For the text-containing cell, return its midpoint in (x, y) coordinate format. 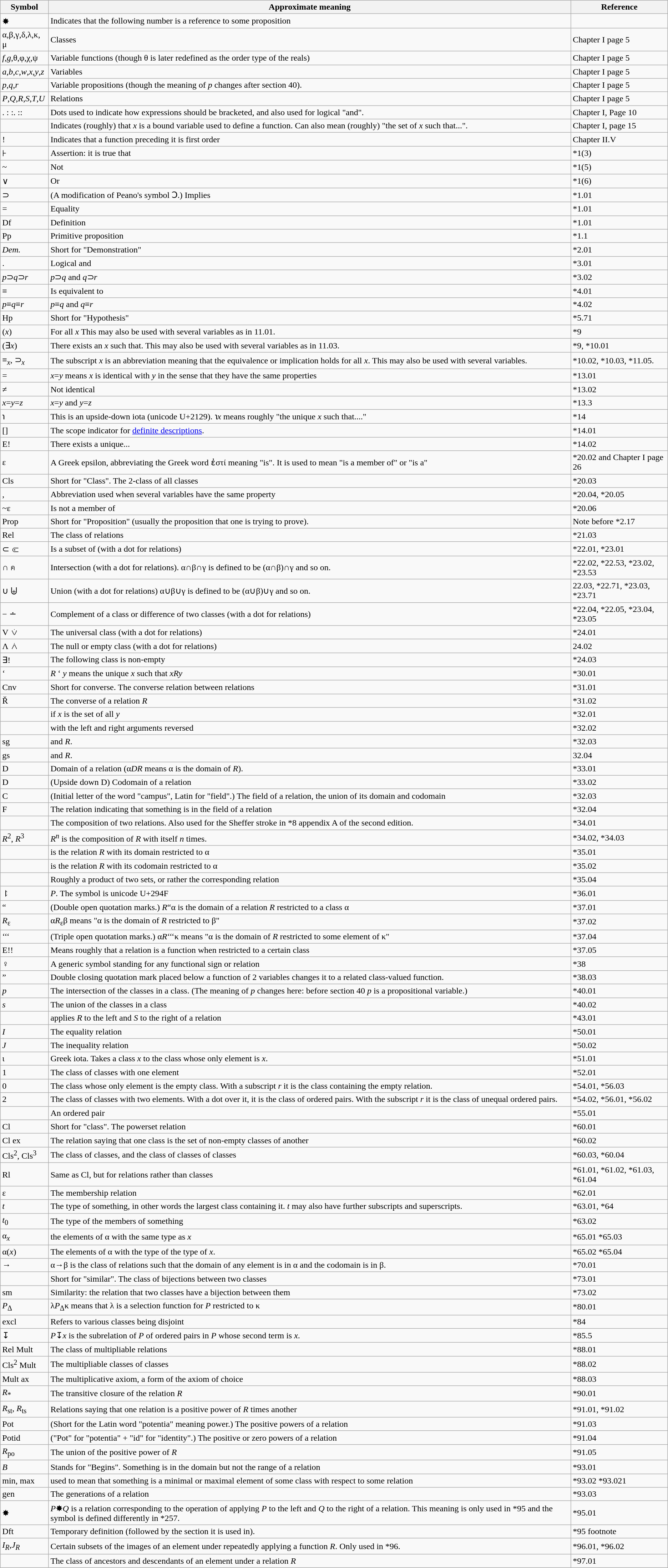
Stands for "Begins". Something is in the domain but not the range of a relation (310, 1467)
~ (24, 167)
*95 footnote (619, 1532)
p≡q≡r (24, 305)
*24.01 (619, 632)
Rε (24, 922)
Variable propositions (though the meaning of p changes after section 40). (310, 85)
*34.01 (619, 823)
gen (24, 1494)
Dem. (24, 250)
∃! (24, 660)
The class of classes, and the class of classes of classes (310, 1155)
Short for "Hypothesis" (310, 318)
Same as Cl, but for relations rather than classes (310, 1175)
*1.1 (619, 236)
∨ (24, 181)
the elements of α with the same type as x (310, 1237)
Short for "Demonstration" (310, 250)
22.03, *22.71, *23.03, *23.71 (619, 591)
P↧x is the subrelation of P of ordered pairs in P whose second term is x. (310, 1335)
*20.06 (619, 508)
*22.01, *23.01 (619, 549)
The following class is non-empty (310, 660)
⊦ (24, 153)
αx (24, 1237)
*2.01 (619, 250)
*35.04 (619, 879)
p,q,r (24, 85)
Not identical (310, 389)
F (24, 809)
∪ ⨄ (24, 591)
Rn is the composition of R with itself n times. (310, 838)
The multiplicative axiom, a form of the axiom of choice (310, 1379)
p≡q and q≡r (310, 305)
The inequality relation (310, 1045)
*20.04, *20.05 (619, 494)
f,g,θ,φ,χ,ψ (24, 58)
Rel (24, 535)
J (24, 1045)
A generic symbol standing for any functional sign or relation (310, 964)
*13.3 (619, 403)
Chapter II.V (619, 139)
Certain subsets of the images of an element under repeatedly applying a function R. Only used in *96. (310, 1546)
(A modification of Peano's symbol Ɔ.) Implies (310, 195)
p⊃q⊃r (24, 277)
*60.03, *60.04 (619, 1155)
*61.01, *61.02, *61.03, *61.04 (619, 1175)
0 (24, 1086)
*96.01, *96.02 (619, 1546)
*50.02 (619, 1045)
, (24, 494)
*37.02 (619, 922)
A Greek epsilon, abbreviating the Greek word ἐστί meaning "is". It is used to mean "is a member of" or "is a" (310, 462)
(Upside down D) Codomain of a relation (310, 782)
Pot (24, 1424)
∩ ⩀ (24, 568)
The class of ancestors and descendants of an element under a relation R (310, 1561)
is the relation R with its domain restricted to α (310, 852)
*88.03 (619, 1379)
α→β is the class of relations such that the domain of any element is in α and the codomain is in β. (310, 1265)
Approximate meaning (310, 7)
♀ (24, 964)
The class of relations (310, 535)
Chapter I, page 15 (619, 126)
*5.71 (619, 318)
*33.02 (619, 782)
Definition (310, 223)
Relations saying that one relation is a positive power of R times another (310, 1409)
x=y and y=z (310, 403)
*50.01 (619, 1032)
! (24, 139)
32.04 (619, 755)
a,b,c,w,x,y,z (24, 72)
*1(6) (619, 181)
*22.02, *22.53, *23.02, *23.53 (619, 568)
The class of multipliable relations (310, 1349)
Double closing quotation mark placed below a function of 2 variables changes it to a related class-valued function. (310, 977)
‘ (24, 674)
2 (24, 1099)
x=y=z (24, 403)
Ř (24, 701)
*37.01 (619, 907)
≡x, ⊃x (24, 361)
Complement of a class or difference of two classes (with a dot for relations) (310, 614)
*60.02 (619, 1140)
*97.01 (619, 1561)
x=y means x is identical with y in the sense that they have the same properties (310, 376)
R* (24, 1394)
Greek iota. Takes a class x to the class whose only element is x. (310, 1059)
Not (310, 167)
Short for converse. The converse relation between relations (310, 687)
p (24, 991)
Cnv (24, 687)
Relations (310, 99)
This is an upside-down iota (unicode U+2129). ℩x means roughly "the unique x such that...." (310, 417)
Classes (310, 39)
The elements of α with the type of the type of x. (310, 1252)
s (24, 1005)
*32.04 (619, 809)
*54.02, *56.01, *56.02 (619, 1099)
Equality (310, 209)
Indicates that the following number is a reference to some proposition (310, 21)
*22.04, *22.05, *23.04, *23.05 (619, 614)
used to mean that something is a minimal or maximal element of some class with respect to some relation (310, 1481)
E!! (24, 950)
sm (24, 1292)
*63.02 (619, 1221)
*35.01 (619, 852)
Cls2, Cls3 (24, 1155)
There exists a unique... (310, 444)
*14 (619, 417)
The class whose only element is the empty class. With a subscript r it is the class containing the empty relation. (310, 1086)
*43.01 (619, 1018)
αRεβ means "α is the domain of R restricted to β" (310, 922)
R ‘ y means the unique x such that xRy (310, 674)
*90.01 (619, 1394)
The subscript x is an abbreviation meaning that the equivalence or implication holds for all x. This may also be used with several variables. (310, 361)
⊂ ⪽ (24, 549)
PΔ (24, 1307)
Is equivalent to (310, 291)
~ε (24, 508)
Variable functions (though θ is later redefined as the order type of the reals) (310, 58)
(Double open quotation marks.) R“α is the domain of a relation R restricted to a class α (310, 907)
*3.01 (619, 263)
Pp (24, 236)
The union of the positive power of R (310, 1452)
*33.01 (619, 768)
Domain of a relation (αDR means α is the domain of R). (310, 768)
*95.01 (619, 1513)
The composition of two relations. Also used for the Sheffer stroke in *8 appendix A of the second edition. (310, 823)
*9 (619, 332)
Refers to various classes being disjoint (310, 1322)
*1(3) (619, 153)
1 (24, 1072)
Cl ex (24, 1140)
[] (24, 430)
℩ (24, 417)
*62.01 (619, 1193)
B (24, 1467)
*20.02 and Chapter I page 26 (619, 462)
Indicates (roughly) that x is a bound variable used to define a function. Can also mean (roughly) "the set of x such that...". (310, 126)
Is not a member of (310, 508)
Short for "Class". The 2-class of all classes (310, 481)
*31.01 (619, 687)
Symbol (24, 7)
There exists an x such that. This may also be used with several variables as in 11.03. (310, 346)
*65.02 *65.04 (619, 1252)
Rst, Rts (24, 1409)
Variables (310, 72)
*32.01 (619, 714)
Rpo (24, 1452)
α,β,γ,δ,λ,κ, μ (24, 39)
(x) (24, 332)
min, max (24, 1481)
*37.04 (619, 936)
Reference (619, 7)
*37.05 (619, 950)
Is a subset of (with a dot for relations) (310, 549)
if x is the set of all y (310, 714)
is the relation R with its codomain restricted to α (310, 866)
I (24, 1032)
*40.02 (619, 1005)
Df (24, 223)
gs (24, 755)
The relation indicating that something is in the field of a relation (310, 809)
α(x) (24, 1252)
24.02 (619, 646)
*14.02 (619, 444)
*51.01 (619, 1059)
The type of the members of something (310, 1221)
*93.02 *93.021 (619, 1481)
“ (24, 907)
Prop (24, 521)
. (24, 263)
For all x This may also be used with several variables as in 11.01. (310, 332)
Potid (24, 1437)
with the left and right arguments reversed (310, 728)
*73.01 (619, 1279)
(Triple open quotation marks.) αR‘‘‘κ means "α is the domain of R restricted to some element of κ" (310, 936)
⥏ (24, 893)
Hp (24, 318)
*13.01 (619, 376)
The multipliable classes of classes (310, 1364)
*31.02 (619, 701)
*60.01 (619, 1127)
R2, R3 (24, 838)
Means roughly that a relation is a function when restricted to a certain class (310, 950)
V ⩒ (24, 632)
Short for "class". The powerset relation (310, 1127)
The scope indicator for definite descriptions. (310, 430)
The equality relation (310, 1032)
*35.02 (619, 866)
sg (24, 741)
⊃ (24, 195)
(Initial letter of the word "campus", Latin for "field".) The field of a relation, the union of its domain and codomain (310, 796)
*14.01 (619, 430)
” (24, 977)
*3.02 (619, 277)
p⊃q and q⊃r (310, 277)
The relation saying that one class is the set of non-empty classes of another (310, 1140)
The converse of a relation R (310, 701)
Mult ax (24, 1379)
C (24, 796)
*84 (619, 1322)
Roughly a product of two sets, or rather the corresponding relation (310, 879)
*91.01, *91.02 (619, 1409)
IR,JR (24, 1546)
↧ (24, 1335)
*70.01 (619, 1265)
*85.5 (619, 1335)
The class of classes with one element (310, 1072)
Intersection (with a dot for relations). α∩β∩γ is defined to be (α∩β)∩γ and so on. (310, 568)
(∃x) (24, 346)
Λ ⩑ (24, 646)
applies R to the left and S to the right of a relation (310, 1018)
*88.01 (619, 1349)
excl (24, 1322)
Note before *2.17 (619, 521)
Logical and (310, 263)
*91.03 (619, 1424)
λPΔκ means that λ is a selection function for P restricted to κ (310, 1307)
t (24, 1206)
An ordered pair (310, 1113)
*91.04 (619, 1437)
Cls2 Mult (24, 1364)
*38.03 (619, 977)
(Short for the Latin word "potentia" meaning power.) The positive powers of a relation (310, 1424)
t0 (24, 1221)
Assertion: it is true that (310, 153)
The type of something, in other words the largest class containing it. t may also have further subscripts and superscripts. (310, 1206)
*38 (619, 964)
*4.01 (619, 291)
The universal class (with a dot for relations) (310, 632)
ι (24, 1059)
− ∸ (24, 614)
*93.01 (619, 1467)
Cls (24, 481)
P. The symbol is unicode U+294F (310, 893)
Or (310, 181)
Temporary definition (followed by the section it is used in). (310, 1532)
The generations of a relation (310, 1494)
*21.03 (619, 535)
. : :. :: (24, 112)
*63.01, *64 (619, 1206)
*65.01 *65.03 (619, 1237)
≡ (24, 291)
*32.02 (619, 728)
*73.02 (619, 1292)
→ (24, 1265)
*10.02, *10.03, *11.05. (619, 361)
*24.03 (619, 660)
Rl (24, 1175)
Indicates that a function preceding it is first order (310, 139)
‘‘‘ (24, 936)
*9, *10.01 (619, 346)
Rel Mult (24, 1349)
Short for "Proposition" (usually the proposition that one is trying to prove). (310, 521)
*54.01, *56.03 (619, 1086)
Chapter I, Page 10 (619, 112)
Dots used to indicate how expressions should be bracketed, and also used for logical "and". (310, 112)
*1(5) (619, 167)
*88.02 (619, 1364)
Short for "similar". The class of bijections between two classes (310, 1279)
Similarity: the relation that two classes have a bijection between them (310, 1292)
The union of the classes in a class (310, 1005)
*93.03 (619, 1494)
≠ (24, 389)
*13.02 (619, 389)
Primitive proposition (310, 236)
*40.01 (619, 991)
Union (with a dot for relations) α∪β∪γ is defined to be (α∪β)∪γ and so on. (310, 591)
*52.01 (619, 1072)
*20.03 (619, 481)
The membership relation (310, 1193)
The null or empty class (with a dot for relations) (310, 646)
Dft (24, 1532)
*30.01 (619, 674)
Abbreviation used when several variables have the same property (310, 494)
The intersection of the classes in a class. (The meaning of p changes here: before section 40 p is a propositional variable.) (310, 991)
*55.01 (619, 1113)
The transitive closure of the relation R (310, 1394)
*91.05 (619, 1452)
*80.01 (619, 1307)
Cl (24, 1127)
("Pot" for "potentia" + "id" for "identity".) The positive or zero powers of a relation (310, 1437)
P,Q,R,S,T,U (24, 99)
*36.01 (619, 893)
*4.02 (619, 305)
*34.02, *34.03 (619, 838)
E! (24, 444)
